Output the (x, y) coordinate of the center of the cell containing the given text.  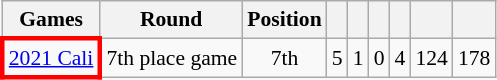
Position (284, 20)
4 (400, 58)
Round (171, 20)
7th place game (171, 58)
124 (432, 58)
0 (380, 58)
7th (284, 58)
2021 Cali (51, 58)
178 (474, 58)
1 (358, 58)
Games (51, 20)
5 (338, 58)
